Provide the [X, Y] coordinate of the cell's center where the given text is located.  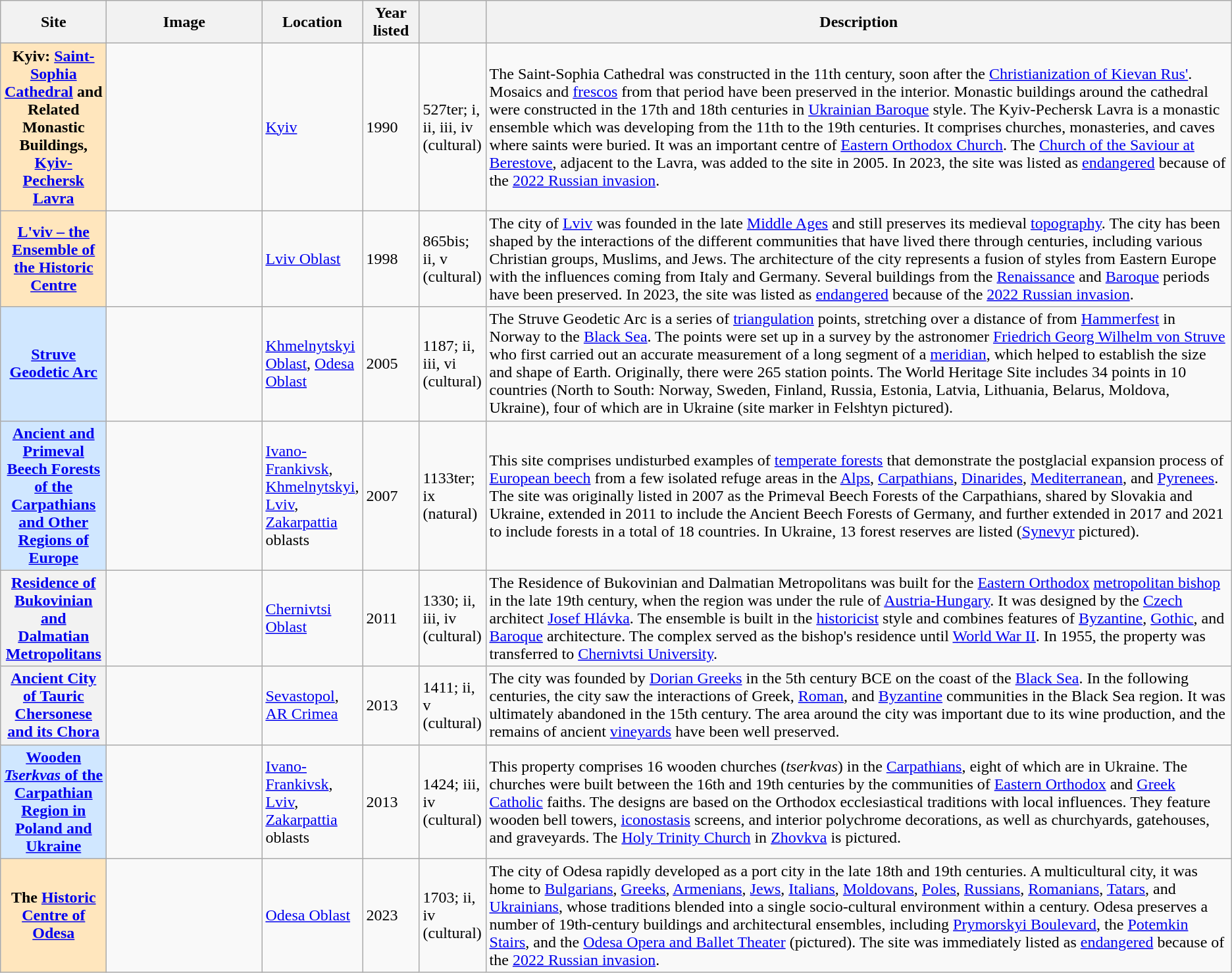
Ivano-Frankivsk, Khmelnytskyi, Lviv, Zakarpattia oblasts [312, 495]
Description [858, 22]
Ivano-Frankivsk, Lviv, Zakarpattia oblasts [312, 802]
Ancient City of Tauric Chersonese and its Chora [54, 706]
Kyiv: Saint-Sophia Cathedral and Related Monastic Buildings, Kyiv-Pechersk Lavra [54, 127]
527ter; i, ii, iii, iv (cultural) [453, 127]
1187; ii, iii, vi (cultural) [453, 363]
Ancient and Primeval Beech Forests of the Carpathians and Other Regions of Europe [54, 495]
1703; ii, iv (cultural) [453, 915]
2005 [391, 363]
Sevastopol, AR Crimea [312, 706]
1330; ii, iii, iv (cultural) [453, 618]
Khmelnytskyi Oblast, Odesa Oblast [312, 363]
The Historic Centre of Odesa [54, 915]
1998 [391, 259]
Kyiv [312, 127]
2011 [391, 618]
Image [184, 22]
Lviv Oblast [312, 259]
Chernivtsi Oblast [312, 618]
2007 [391, 495]
Wooden Tserkvas of the Carpathian Region in Poland and Ukraine [54, 802]
Odesa Oblast [312, 915]
1990 [391, 127]
2023 [391, 915]
Year listed [391, 22]
L'viv – the Ensemble of the Historic Centre [54, 259]
1424; iii, iv (cultural) [453, 802]
865bis; ii, v (cultural) [453, 259]
Residence of Bukovinian and Dalmatian Metropolitans [54, 618]
Struve Geodetic Arc [54, 363]
1133ter; ix (natural) [453, 495]
Location [312, 22]
1411; ii, v (cultural) [453, 706]
Site [54, 22]
